Extract the (X, Y) coordinate from the center of the cell holding the provided text.  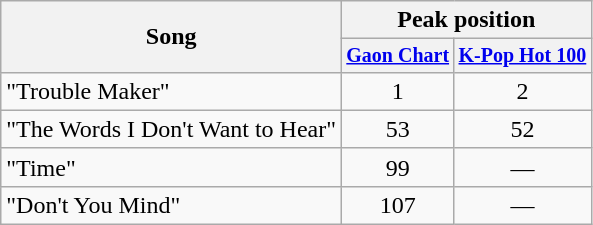
Gaon Chart (398, 56)
107 (398, 205)
K-Pop Hot 100 (522, 56)
53 (398, 129)
Song (172, 37)
"The Words I Don't Want to Hear" (172, 129)
52 (522, 129)
2 (522, 91)
1 (398, 91)
Peak position (466, 20)
"Time" (172, 167)
99 (398, 167)
"Trouble Maker" (172, 91)
"Don't You Mind" (172, 205)
